Find where the given text appears and provide that cell's center as (x, y) coordinate. 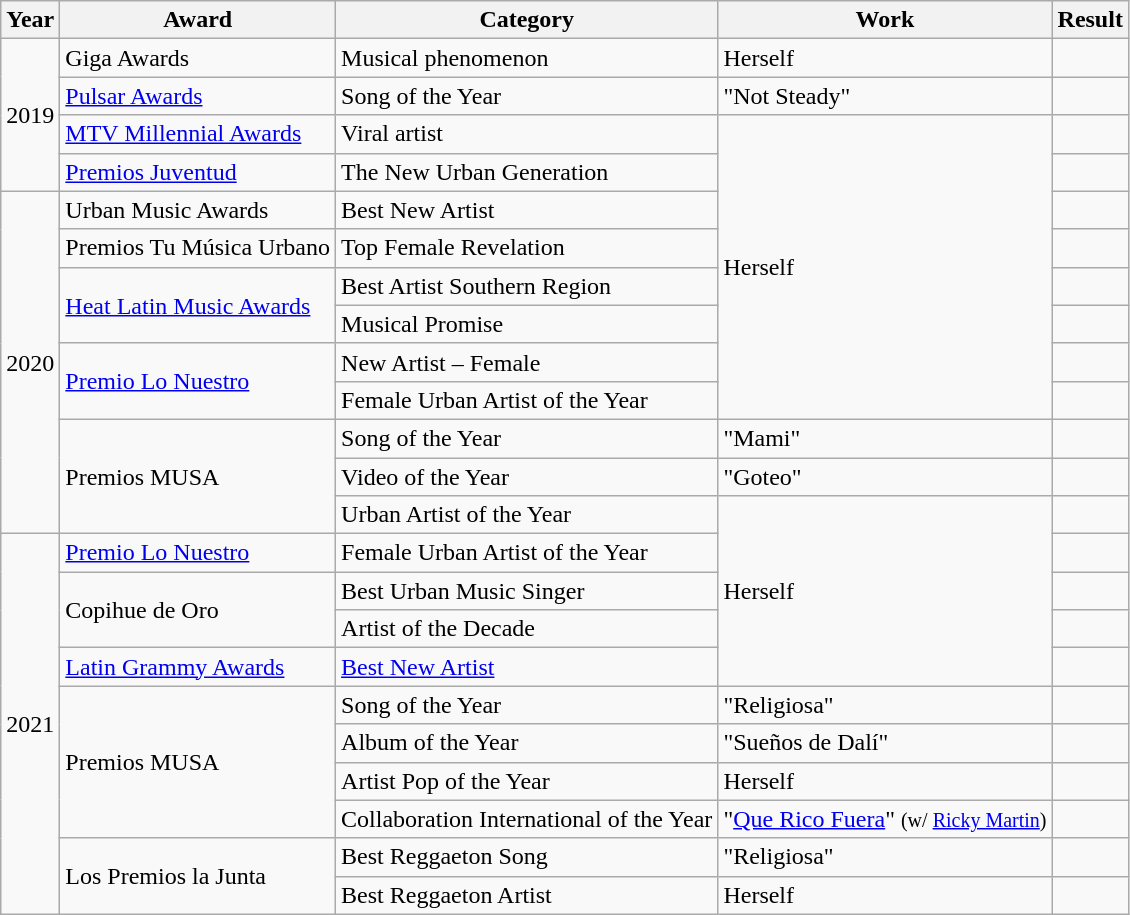
Album of the Year (527, 743)
Best Urban Music Singer (527, 591)
"Mami" (885, 438)
Musical Promise (527, 324)
Award (198, 20)
"Que Rico Fuera" (w/ Ricky Martin) (885, 819)
Category (527, 20)
Result (1090, 20)
Year (30, 20)
Musical phenomenon (527, 58)
"Sueños de Dalí" (885, 743)
New Artist – Female (527, 362)
The New Urban Generation (527, 172)
Premios Juventud (198, 172)
2019 (30, 115)
Best Reggaeton Artist (527, 895)
Artist Pop of the Year (527, 781)
Heat Latin Music Awards (198, 305)
Viral artist (527, 134)
Giga Awards (198, 58)
Urban Artist of the Year (527, 515)
"Goteo" (885, 477)
Video of the Year (527, 477)
Copihue de Oro (198, 610)
Collaboration International of the Year (527, 819)
Latin Grammy Awards (198, 667)
MTV Millennial Awards (198, 134)
Top Female Revelation (527, 248)
Best Reggaeton Song (527, 857)
Work (885, 20)
2021 (30, 724)
Artist of the Decade (527, 629)
2020 (30, 362)
Urban Music Awards (198, 210)
Best Artist Southern Region (527, 286)
Pulsar Awards (198, 96)
Premios Tu Música Urbano (198, 248)
"Not Steady" (885, 96)
Los Premios la Junta (198, 876)
